Extract the (X, Y) coordinate from the center of the cell holding the provided text.  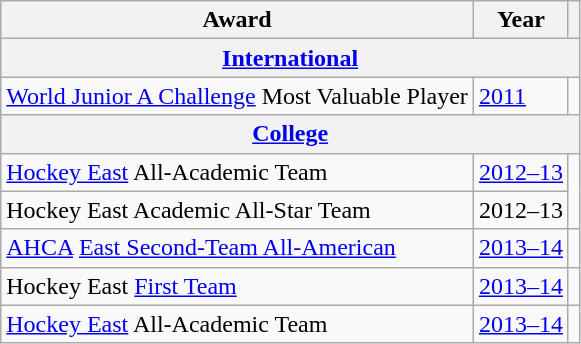
Hockey East Academic All-Star Team (238, 210)
International (290, 58)
World Junior A Challenge Most Valuable Player (238, 96)
Hockey East First Team (238, 286)
2011 (520, 96)
Year (520, 20)
Award (238, 20)
College (290, 134)
AHCA East Second-Team All-American (238, 248)
